Scan for the cell matching the given text and deliver its [x, y] coordinate at center. 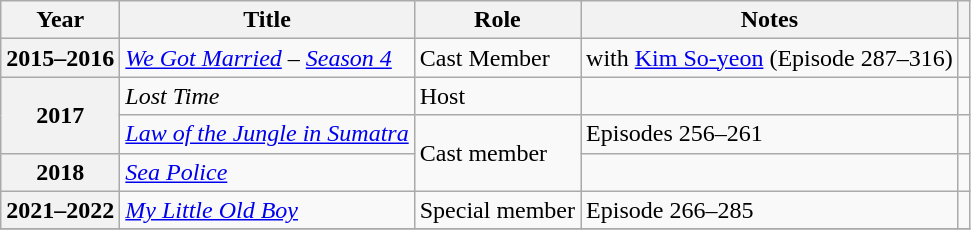
Cast member [497, 153]
Lost Time [267, 96]
Episode 266–285 [770, 210]
Notes [770, 20]
2017 [60, 115]
with Kim So-yeon (Episode 287–316) [770, 58]
Title [267, 20]
2021–2022 [60, 210]
Law of the Jungle in Sumatra [267, 134]
We Got Married – Season 4 [267, 58]
Episodes 256–261 [770, 134]
Cast Member [497, 58]
2018 [60, 172]
Role [497, 20]
My Little Old Boy [267, 210]
2015–2016 [60, 58]
Year [60, 20]
Host [497, 96]
Special member [497, 210]
Sea Police [267, 172]
